Extract the [X, Y] coordinate from the center of the cell holding the provided text.  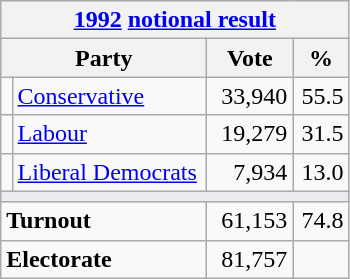
Electorate [104, 259]
55.5 [321, 96]
31.5 [321, 134]
61,153 [250, 221]
81,757 [250, 259]
Liberal Democrats [110, 172]
1992 notional result [175, 20]
7,934 [250, 172]
Vote [250, 58]
Labour [110, 134]
33,940 [250, 96]
% [321, 58]
74.8 [321, 221]
13.0 [321, 172]
Turnout [104, 221]
Conservative [110, 96]
19,279 [250, 134]
Party [104, 58]
